Identify which cell holds the provided text, then report its (X, Y) central coordinate. 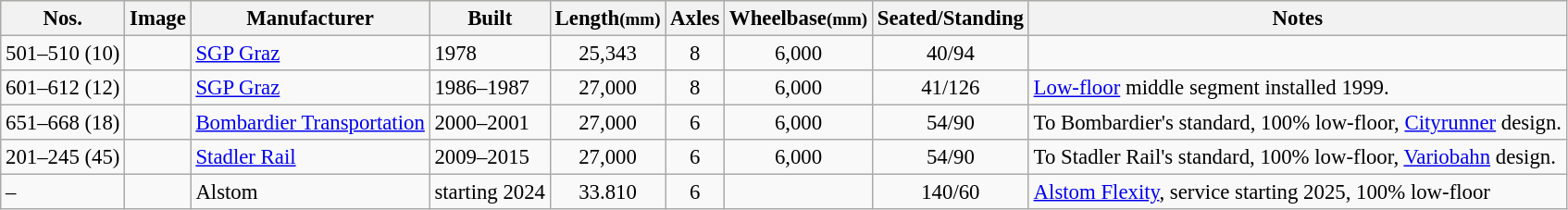
40/94 (950, 54)
Seated/Standing (950, 19)
41/126 (950, 88)
Nos. (63, 19)
Wheelbase(mm) (799, 19)
Bombardier Transportation (310, 123)
651–668 (18) (63, 123)
– (63, 192)
To Stadler Rail's standard, 100% low-floor, Variobahn design. (1298, 157)
33.810 (607, 192)
201–245 (45) (63, 157)
Length(mm) (607, 19)
2009–2015 (490, 157)
501–510 (10) (63, 54)
Manufacturer (310, 19)
140/60 (950, 192)
25,343 (607, 54)
Alstom Flexity, service starting 2025, 100% low-floor (1298, 192)
Notes (1298, 19)
2000–2001 (490, 123)
1978 (490, 54)
To Bombardier's standard, 100% low-floor, Cityrunner design. (1298, 123)
Axles (695, 19)
Image (157, 19)
601–612 (12) (63, 88)
Stadler Rail (310, 157)
starting 2024 (490, 192)
1986–1987 (490, 88)
Built (490, 19)
Low-floor middle segment installed 1999. (1298, 88)
Alstom (310, 192)
